Extract the [X, Y] coordinate from the center of the cell holding the provided text.  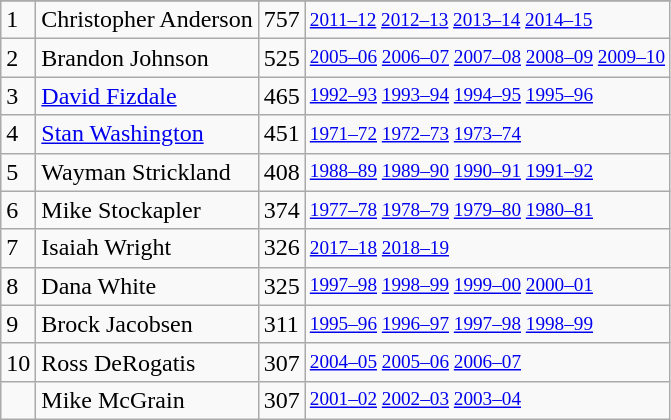
2011–12 2012–13 2013–14 2014–15 [487, 20]
1977–78 1978–79 1979–80 1980–81 [487, 210]
325 [282, 286]
408 [282, 172]
Brandon Johnson [147, 58]
3 [18, 96]
Wayman Strickland [147, 172]
326 [282, 248]
2017–18 2018–19 [487, 248]
Ross DeRogatis [147, 362]
6 [18, 210]
465 [282, 96]
525 [282, 58]
2001–02 2002–03 2003–04 [487, 400]
10 [18, 362]
Isaiah Wright [147, 248]
2 [18, 58]
5 [18, 172]
451 [282, 134]
2004–05 2005–06 2006–07 [487, 362]
Brock Jacobsen [147, 324]
Christopher Anderson [147, 20]
Dana White [147, 286]
9 [18, 324]
8 [18, 286]
374 [282, 210]
David Fizdale [147, 96]
1 [18, 20]
1988–89 1989–90 1990–91 1991–92 [487, 172]
1995–96 1996–97 1997–98 1998–99 [487, 324]
4 [18, 134]
Stan Washington [147, 134]
Mike Stockapler [147, 210]
Mike McGrain [147, 400]
1992–93 1993–94 1994–95 1995–96 [487, 96]
2005–06 2006–07 2007–08 2008–09 2009–10 [487, 58]
757 [282, 20]
311 [282, 324]
1997–98 1998–99 1999–00 2000–01 [487, 286]
1971–72 1972–73 1973–74 [487, 134]
7 [18, 248]
